Output the [X, Y] coordinate of the center of the cell containing the given text.  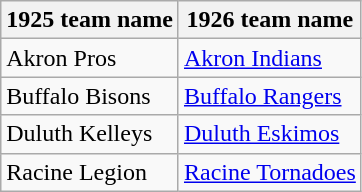
Racine Tornadoes [270, 172]
Duluth Kelleys [90, 134]
Buffalo Rangers [270, 96]
Akron Pros [90, 58]
Buffalo Bisons [90, 96]
1925 team name [90, 20]
1926 team name [270, 20]
Duluth Eskimos [270, 134]
Akron Indians [270, 58]
Racine Legion [90, 172]
